Output the [X, Y] coordinate of the center of the cell containing the given text.  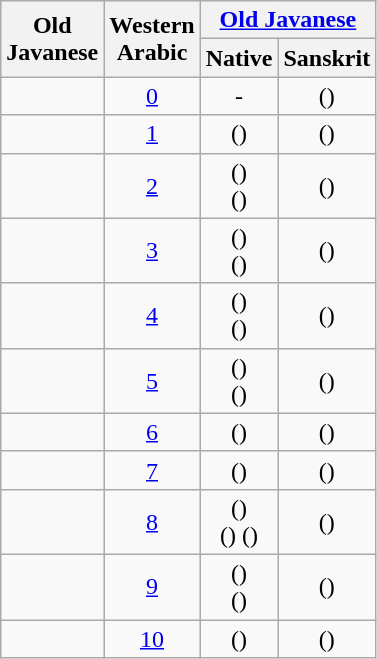
1 [152, 134]
Native [239, 58]
2 [152, 186]
WesternArabic [152, 39]
3 [152, 250]
Sanskrit [327, 58]
() () () [239, 522]
4 [152, 316]
8 [152, 522]
7 [152, 470]
10 [152, 639]
9 [152, 586]
6 [152, 432]
OldJavanese [52, 39]
- [239, 96]
0 [152, 96]
5 [152, 380]
Old Javanese [288, 20]
